Output the (X, Y) coordinate of the center of the cell containing the given text.  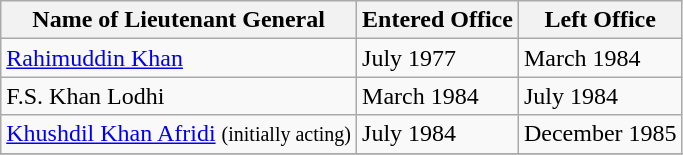
F.S. Khan Lodhi (179, 96)
July 1977 (438, 58)
Khushdil Khan Afridi (initially acting) (179, 134)
Entered Office (438, 20)
Rahimuddin Khan (179, 58)
Name of Lieutenant General (179, 20)
Left Office (600, 20)
December 1985 (600, 134)
